For the text-containing cell, return its midpoint in (X, Y) coordinate format. 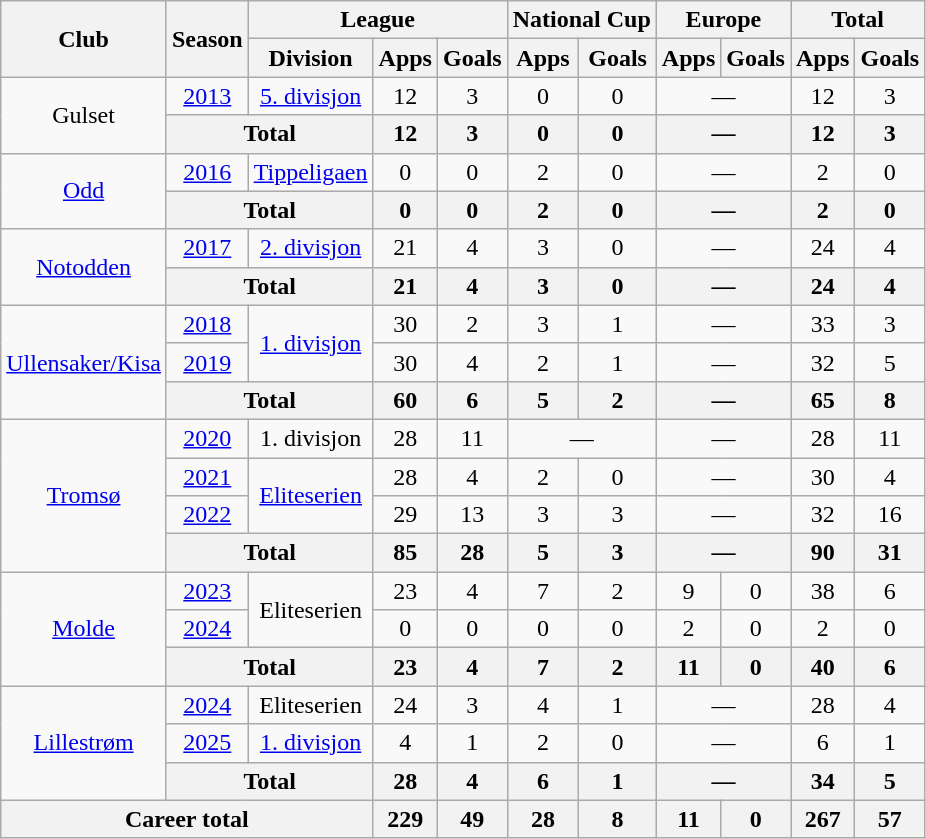
2022 (207, 515)
85 (405, 553)
2017 (207, 248)
33 (822, 324)
Ullensaker/Kisa (84, 362)
2023 (207, 591)
Tromsø (84, 495)
Notodden (84, 267)
90 (822, 553)
Lillestrøm (84, 743)
Club (84, 39)
40 (822, 667)
National Cup (582, 20)
38 (822, 591)
Gulset (84, 115)
Division (310, 58)
34 (822, 781)
57 (890, 819)
267 (822, 819)
Europe (723, 20)
2020 (207, 438)
2018 (207, 324)
Odd (84, 191)
2016 (207, 172)
2025 (207, 743)
2013 (207, 96)
2. divisjon (310, 248)
2021 (207, 477)
2019 (207, 362)
Tippeligaen (310, 172)
229 (405, 819)
Molde (84, 629)
9 (688, 591)
Season (207, 39)
49 (472, 819)
31 (890, 553)
13 (472, 515)
16 (890, 515)
League (378, 20)
60 (405, 400)
5. divisjon (310, 96)
Career total (187, 819)
29 (405, 515)
65 (822, 400)
